Output the [x, y] coordinate of the center of the cell containing the given text.  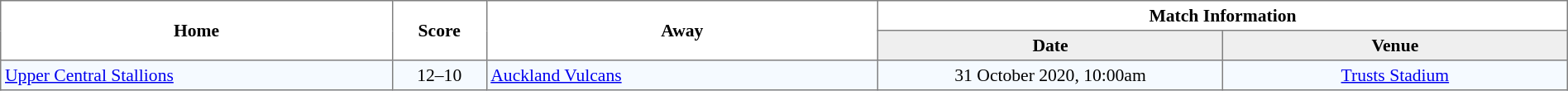
Away [682, 31]
Auckland Vulcans [682, 75]
Match Information [1223, 16]
Home [197, 31]
12–10 [439, 75]
31 October 2020, 10:00am [1050, 75]
Date [1050, 45]
Score [439, 31]
Trusts Stadium [1394, 75]
Venue [1394, 45]
Upper Central Stallions [197, 75]
